Pinpoint the cell where the given text exists, returning its [x, y] midpoint coordinate. 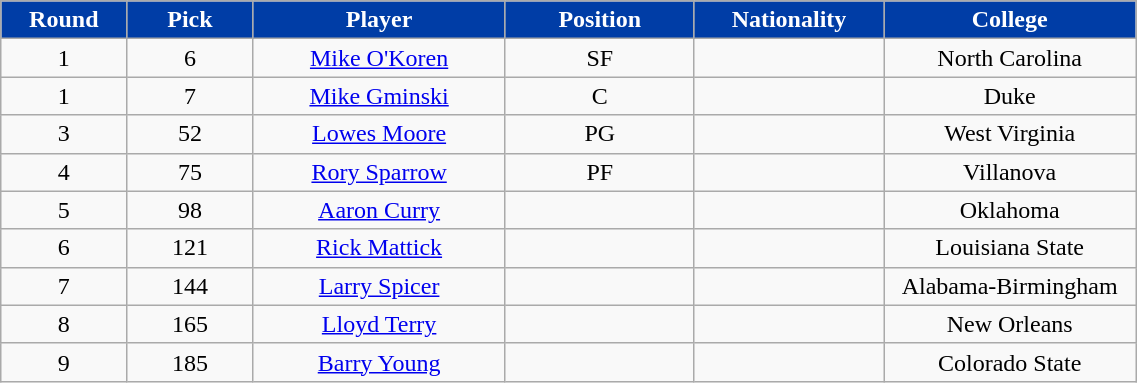
Larry Spicer [379, 286]
Rick Mattick [379, 248]
165 [190, 324]
Colorado State [1010, 362]
North Carolina [1010, 58]
Barry Young [379, 362]
Player [379, 20]
Mike O'Koren [379, 58]
121 [190, 248]
Lowes Moore [379, 134]
185 [190, 362]
8 [64, 324]
New Orleans [1010, 324]
West Virginia [1010, 134]
PG [600, 134]
Nationality [788, 20]
Lloyd Terry [379, 324]
Aaron Curry [379, 210]
4 [64, 172]
SF [600, 58]
Position [600, 20]
9 [64, 362]
Round [64, 20]
Mike Gminski [379, 96]
C [600, 96]
PF [600, 172]
98 [190, 210]
Duke [1010, 96]
52 [190, 134]
5 [64, 210]
3 [64, 134]
Louisiana State [1010, 248]
Villanova [1010, 172]
College [1010, 20]
Pick [190, 20]
Oklahoma [1010, 210]
Rory Sparrow [379, 172]
75 [190, 172]
Alabama-Birmingham [1010, 286]
144 [190, 286]
